Search for the cell housing the specified text and yield its (X, Y) center coordinate. 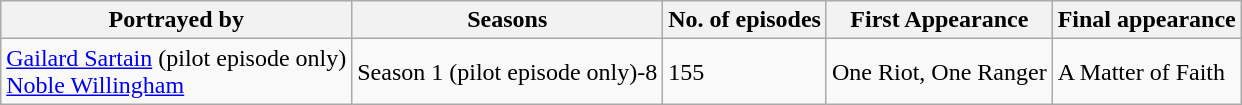
Gailard Sartain (pilot episode only)Noble Willingham (176, 72)
Seasons (508, 20)
Final appearance (1146, 20)
A Matter of Faith (1146, 72)
Season 1 (pilot episode only)-8 (508, 72)
No. of episodes (745, 20)
155 (745, 72)
Portrayed by (176, 20)
First Appearance (939, 20)
One Riot, One Ranger (939, 72)
